For the text-containing cell, return its midpoint in (X, Y) coordinate format. 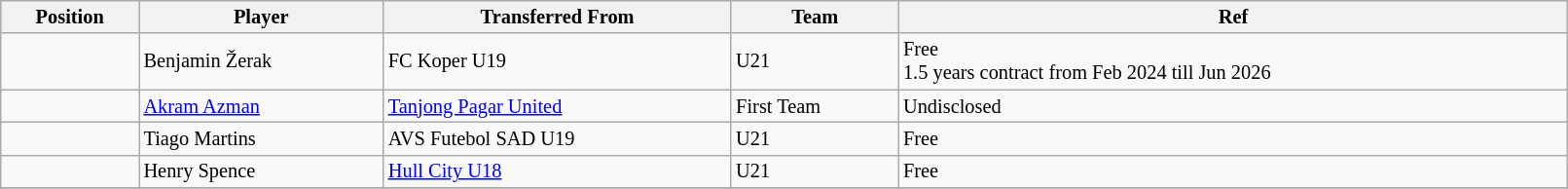
Akram Azman (261, 106)
Tiago Martins (261, 138)
Henry Spence (261, 171)
FC Koper U19 (557, 61)
AVS Futebol SAD U19 (557, 138)
Ref (1233, 17)
Position (70, 17)
Free 1.5 years contract from Feb 2024 till Jun 2026 (1233, 61)
Team (815, 17)
Undisclosed (1233, 106)
Tanjong Pagar United (557, 106)
Benjamin Žerak (261, 61)
Hull City U18 (557, 171)
Player (261, 17)
First Team (815, 106)
Transferred From (557, 17)
